Pinpoint the cell where the given text exists, returning its (x, y) midpoint coordinate. 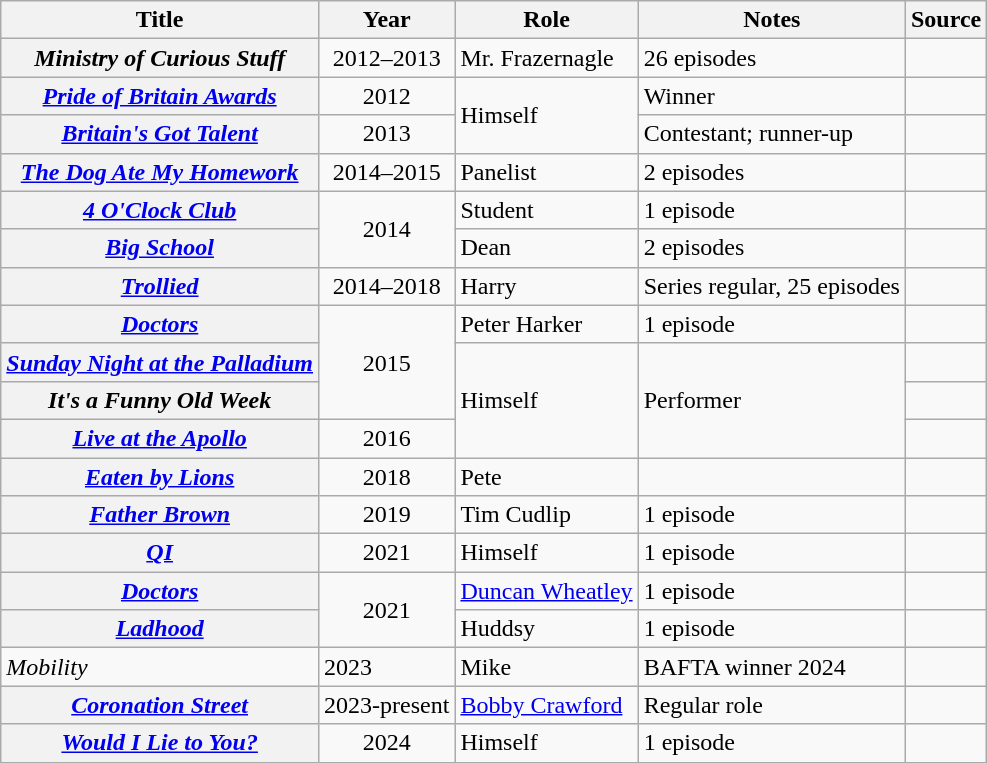
Source (946, 20)
Harry (546, 286)
Tim Cudlip (546, 515)
Trollied (160, 286)
Pride of Britain Awards (160, 96)
2014–2015 (387, 172)
Contestant; runner-up (772, 134)
Mike (546, 667)
Role (546, 20)
QI (160, 553)
Ministry of Curious Stuff (160, 58)
2012 (387, 96)
Title (160, 20)
Mobility (160, 667)
Live at the Apollo (160, 438)
Peter Harker (546, 324)
2013 (387, 134)
Coronation Street (160, 705)
2024 (387, 743)
It's a Funny Old Week (160, 400)
The Dog Ate My Homework (160, 172)
Sunday Night at the Palladium (160, 362)
Pete (546, 477)
2015 (387, 362)
2014–2018 (387, 286)
Panelist (546, 172)
2016 (387, 438)
2014 (387, 229)
2023-present (387, 705)
4 O'Clock Club (160, 210)
2018 (387, 477)
Britain's Got Talent (160, 134)
Big School (160, 248)
26 episodes (772, 58)
Ladhood (160, 629)
Regular role (772, 705)
Notes (772, 20)
Student (546, 210)
Mr. Frazernagle (546, 58)
Series regular, 25 episodes (772, 286)
Duncan Wheatley (546, 591)
Dean (546, 248)
2023 (387, 667)
Eaten by Lions (160, 477)
2019 (387, 515)
Would I Lie to You? (160, 743)
Huddsy (546, 629)
BAFTA winner 2024 (772, 667)
2012–2013 (387, 58)
Performer (772, 400)
Father Brown (160, 515)
Bobby Crawford (546, 705)
Year (387, 20)
Winner (772, 96)
